Return (x, y) of the center of cell containing provided text 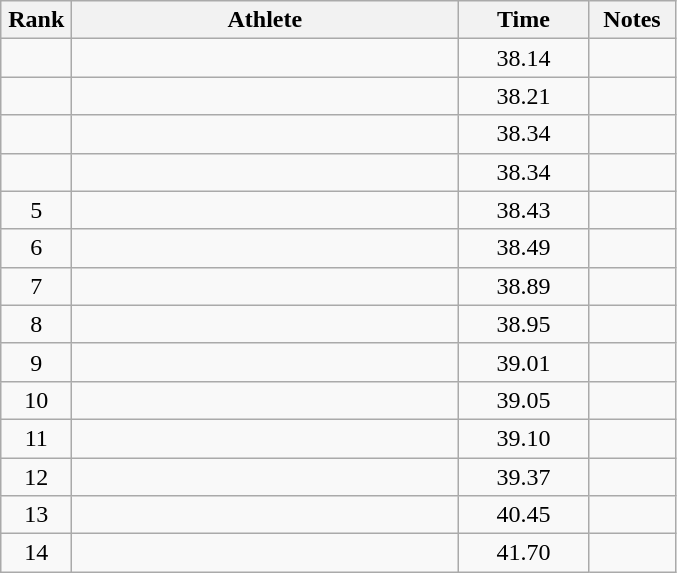
38.95 (524, 324)
39.05 (524, 400)
40.45 (524, 515)
8 (36, 324)
Notes (632, 20)
12 (36, 477)
41.70 (524, 553)
38.14 (524, 58)
11 (36, 438)
39.10 (524, 438)
Time (524, 20)
6 (36, 248)
38.21 (524, 96)
Athlete (265, 20)
10 (36, 400)
39.01 (524, 362)
39.37 (524, 477)
38.89 (524, 286)
14 (36, 553)
9 (36, 362)
7 (36, 286)
38.49 (524, 248)
5 (36, 210)
13 (36, 515)
Rank (36, 20)
38.43 (524, 210)
